Provide the (X, Y) coordinate of the cell's center where the given text is located.  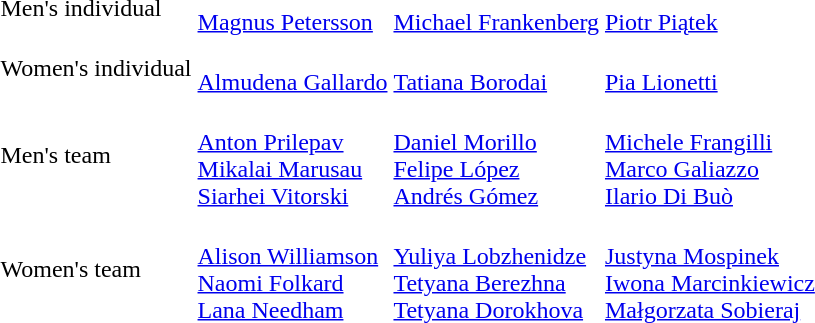
Tatiana Borodai (496, 68)
Daniel Morillo Felipe López Andrés Gómez (496, 156)
Almudena Gallardo (292, 68)
Anton Prilepav Mikalai Marusau Siarhei Vitorski (292, 156)
